Determine the (X, Y) coordinate at the center of the cell enclosing the given text.  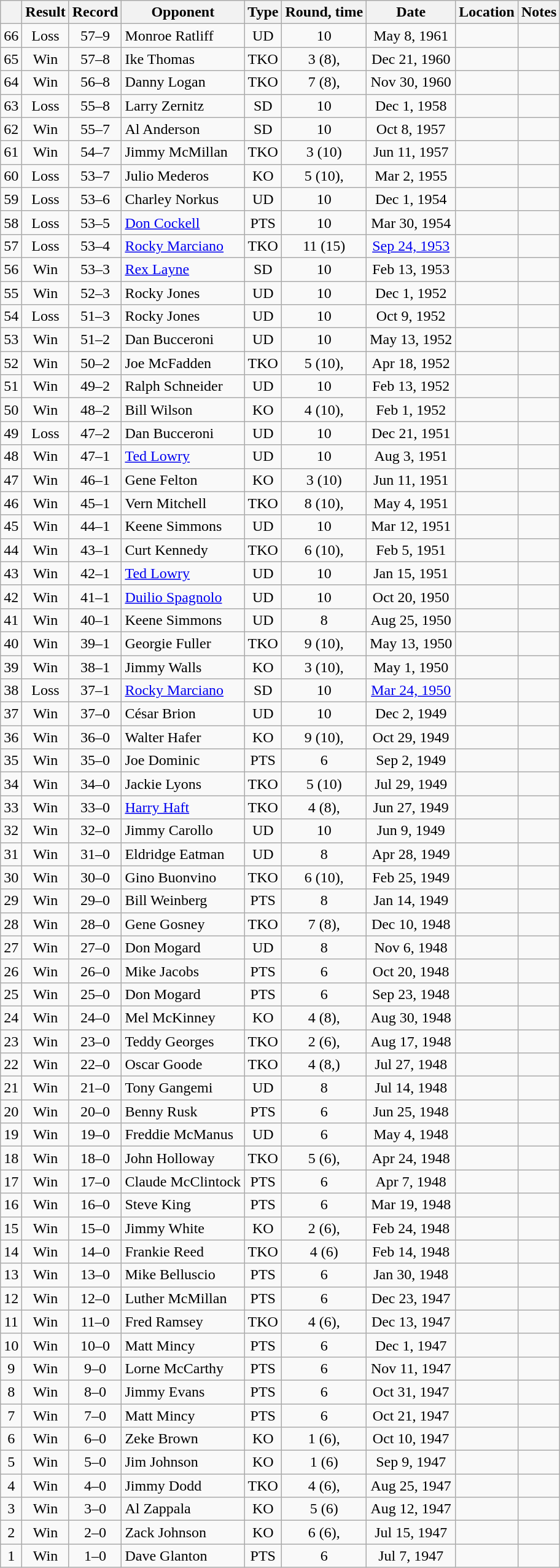
Dec 2, 1949 (411, 714)
3–0 (95, 1509)
Don Cockell (183, 222)
15–0 (95, 1228)
Oct 8, 1957 (411, 129)
46–1 (95, 480)
Feb 13, 1953 (411, 269)
22–0 (95, 1065)
Feb 14, 1948 (411, 1252)
Dec 13, 1947 (411, 1322)
Jun 25, 1948 (411, 1111)
Oct 9, 1952 (411, 316)
51 (11, 386)
Feb 5, 1951 (411, 550)
John Holloway (183, 1158)
Jul 29, 1949 (411, 784)
11–0 (95, 1322)
3 (8), (324, 59)
26–0 (95, 971)
24 (11, 1017)
42–1 (95, 573)
Bill Wilson (183, 410)
Apr 24, 1948 (411, 1158)
Dec 1, 1952 (411, 293)
66 (11, 36)
May 8, 1961 (411, 36)
39–1 (95, 643)
Dec 1, 1958 (411, 106)
60 (11, 176)
Al Anderson (183, 129)
Oct 29, 1949 (411, 737)
1–0 (95, 1556)
55 (11, 293)
1 (6), (324, 1439)
13–0 (95, 1275)
Dave Glanton (183, 1556)
Opponent (183, 12)
Aug 3, 1951 (411, 457)
Jan 14, 1949 (411, 901)
Jimmy Evans (183, 1392)
62 (11, 129)
Harry Haft (183, 807)
53–5 (95, 222)
Eldridge Eatman (183, 854)
Feb 13, 1952 (411, 386)
41 (11, 620)
4 (11, 1486)
47 (11, 480)
Jul 15, 1947 (411, 1532)
Jul 27, 1948 (411, 1065)
31 (11, 854)
38 (11, 691)
Jimmy White (183, 1228)
33–0 (95, 807)
52–3 (95, 293)
Notes (539, 12)
Claude McClintock (183, 1182)
Joe Dominic (183, 761)
56–8 (95, 82)
47–2 (95, 433)
Steve King (183, 1205)
May 4, 1951 (411, 503)
Gene Gosney (183, 924)
Mike Jacobs (183, 971)
Oct 20, 1950 (411, 597)
6 (6), (324, 1532)
Dec 23, 1947 (411, 1298)
Sep 24, 1953 (411, 246)
1 (11, 1556)
Feb 25, 1949 (411, 877)
César Brion (183, 714)
37–1 (95, 691)
Aug 25, 1950 (411, 620)
Ralph Schneider (183, 386)
11 (15) (324, 246)
Jimmy Carollo (183, 831)
Mar 24, 1950 (411, 691)
44–1 (95, 527)
5–0 (95, 1462)
4 (10), (324, 410)
5 (6), (324, 1158)
38–1 (95, 667)
5 (11, 1462)
18–0 (95, 1158)
26 (11, 971)
1 (6) (324, 1462)
29–0 (95, 901)
Jan 15, 1951 (411, 573)
19 (11, 1135)
Mel McKinney (183, 1017)
53–4 (95, 246)
Oct 21, 1947 (411, 1415)
21 (11, 1088)
32 (11, 831)
14–0 (95, 1252)
52 (11, 363)
Jun 9, 1949 (411, 831)
May 13, 1950 (411, 643)
Monroe Ratliff (183, 36)
Record (95, 12)
45 (11, 527)
4 (8,) (324, 1065)
48–2 (95, 410)
24–0 (95, 1017)
39 (11, 667)
Bill Weinberg (183, 901)
32–0 (95, 831)
Apr 28, 1949 (411, 854)
54 (11, 316)
53–6 (95, 199)
5 (6) (324, 1509)
49–2 (95, 386)
Larry Zernitz (183, 106)
Apr 7, 1948 (411, 1182)
Nov 11, 1947 (411, 1368)
45–1 (95, 503)
37–0 (95, 714)
47–1 (95, 457)
Dec 10, 1948 (411, 924)
57–8 (95, 59)
16 (11, 1205)
May 4, 1948 (411, 1135)
Jan 30, 1948 (411, 1275)
17 (11, 1182)
50 (11, 410)
51–2 (95, 340)
43 (11, 573)
Feb 24, 1948 (411, 1228)
44 (11, 550)
3 (11, 1509)
Benny Rusk (183, 1111)
61 (11, 152)
Freddie McManus (183, 1135)
Round, time (324, 12)
Jim Johnson (183, 1462)
4 (6) (324, 1252)
May 13, 1952 (411, 340)
Dec 21, 1951 (411, 433)
64 (11, 82)
65 (11, 59)
8 (10), (324, 503)
Zack Johnson (183, 1532)
Dec 1, 1954 (411, 199)
6–0 (95, 1439)
29 (11, 901)
Sep 9, 1947 (411, 1462)
Nov 6, 1948 (411, 947)
25–0 (95, 994)
56 (11, 269)
Aug 17, 1948 (411, 1041)
12–0 (95, 1298)
Gene Felton (183, 480)
40–1 (95, 620)
Jun 27, 1949 (411, 807)
31–0 (95, 854)
30 (11, 877)
33 (11, 807)
Mike Belluscio (183, 1275)
May 1, 1950 (411, 667)
Nov 30, 1960 (411, 82)
Jul 14, 1948 (411, 1088)
Result (45, 12)
53 (11, 340)
Mar 2, 1955 (411, 176)
27 (11, 947)
49 (11, 433)
17–0 (95, 1182)
57–9 (95, 36)
Georgie Fuller (183, 643)
46 (11, 503)
21–0 (95, 1088)
40 (11, 643)
37 (11, 714)
30–0 (95, 877)
Apr 18, 1952 (411, 363)
Al Zappala (183, 1509)
35–0 (95, 761)
28–0 (95, 924)
Jun 11, 1957 (411, 152)
Mar 30, 1954 (411, 222)
55–7 (95, 129)
Sep 23, 1948 (411, 994)
Aug 12, 1947 (411, 1509)
36 (11, 737)
Teddy Georges (183, 1041)
57 (11, 246)
63 (11, 106)
Tony Gangemi (183, 1088)
Duilio Spagnolo (183, 597)
41–1 (95, 597)
Jul 7, 1947 (411, 1556)
Curt Kennedy (183, 550)
54–7 (95, 152)
Ike Thomas (183, 59)
15 (11, 1228)
Jackie Lyons (183, 784)
25 (11, 994)
55–8 (95, 106)
Fred Ramsey (183, 1322)
10–0 (95, 1345)
Jimmy Walls (183, 667)
20 (11, 1111)
Rex Layne (183, 269)
Mar 12, 1951 (411, 527)
Mar 19, 1948 (411, 1205)
23 (11, 1041)
Gino Buonvino (183, 877)
Jimmy Dodd (183, 1486)
Date (411, 12)
11 (11, 1322)
Vern Mitchell (183, 503)
27–0 (95, 947)
35 (11, 761)
Danny Logan (183, 82)
36–0 (95, 737)
Oct 10, 1947 (411, 1439)
7 (11, 1415)
43–1 (95, 550)
53–7 (95, 176)
Zeke Brown (183, 1439)
34–0 (95, 784)
Dec 1, 1947 (411, 1345)
Feb 1, 1952 (411, 410)
Jun 11, 1951 (411, 480)
Joe McFadden (183, 363)
23–0 (95, 1041)
3 (10), (324, 667)
18 (11, 1158)
8–0 (95, 1392)
34 (11, 784)
Charley Norkus (183, 199)
Walter Hafer (183, 737)
Oct 20, 1948 (411, 971)
Jimmy McMillan (183, 152)
51–3 (95, 316)
48 (11, 457)
16–0 (95, 1205)
19–0 (95, 1135)
59 (11, 199)
14 (11, 1252)
42 (11, 597)
53–3 (95, 269)
Julio Mederos (183, 176)
50–2 (95, 363)
Type (263, 12)
4–0 (95, 1486)
20–0 (95, 1111)
58 (11, 222)
22 (11, 1065)
Luther McMillan (183, 1298)
Oct 31, 1947 (411, 1392)
Lorne McCarthy (183, 1368)
9–0 (95, 1368)
Oscar Goode (183, 1065)
13 (11, 1275)
7–0 (95, 1415)
Sep 2, 1949 (411, 761)
Frankie Reed (183, 1252)
2–0 (95, 1532)
Aug 25, 1947 (411, 1486)
Location (487, 12)
Aug 30, 1948 (411, 1017)
28 (11, 924)
Dec 21, 1960 (411, 59)
12 (11, 1298)
2 (11, 1532)
9 (11, 1368)
5 (10) (324, 784)
